Detect which cell encompasses the target text, then output its [x, y] center coordinate. 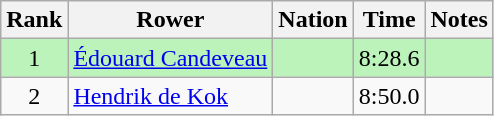
2 [34, 96]
Notes [459, 20]
Rower [170, 20]
1 [34, 58]
Rank [34, 20]
8:50.0 [389, 96]
8:28.6 [389, 58]
Édouard Candeveau [170, 58]
Time [389, 20]
Hendrik de Kok [170, 96]
Nation [313, 20]
